Locate the cell with the specified text and output its (X, Y) center coordinate. 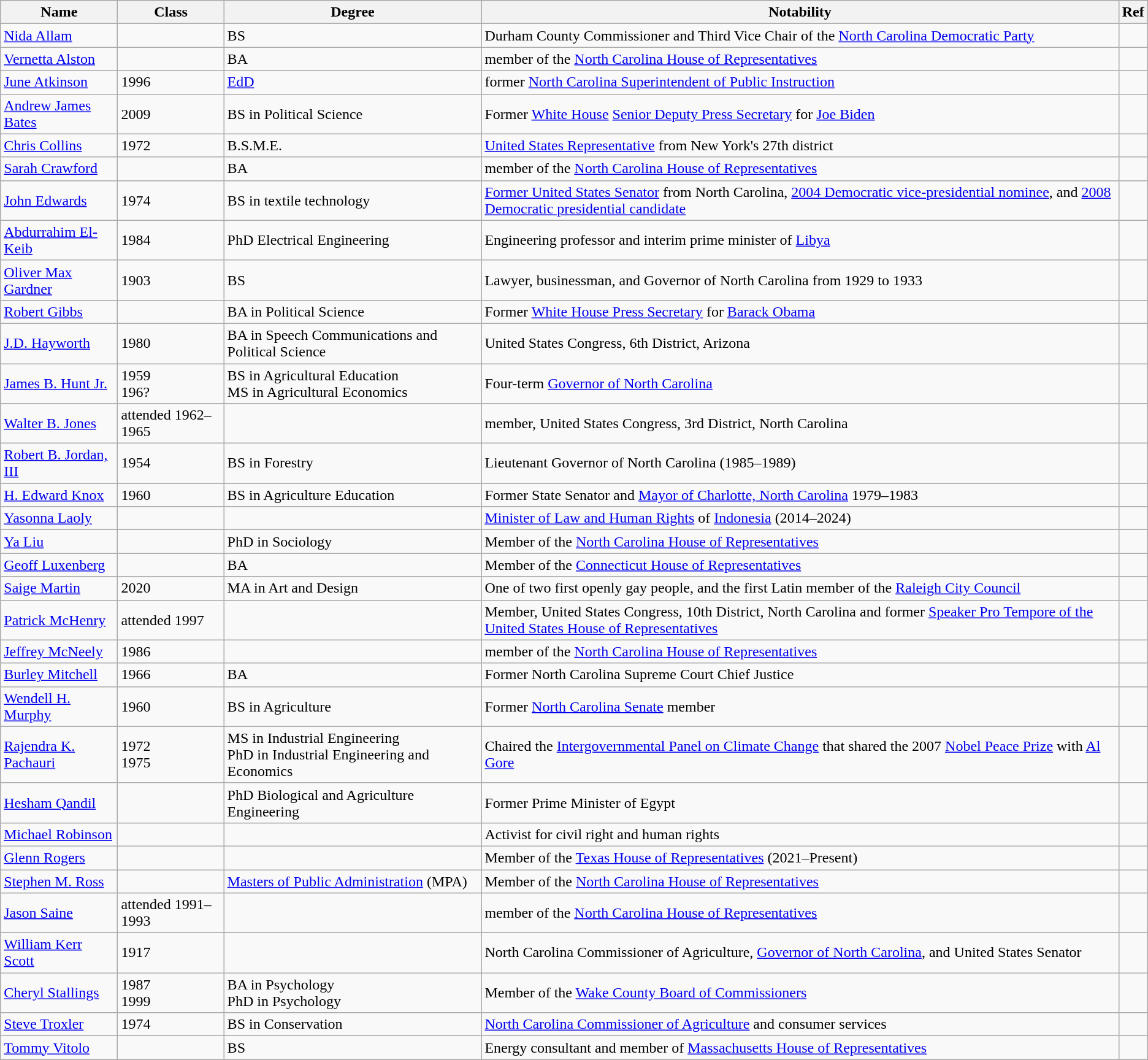
Glenn Rogers (59, 858)
Name (59, 12)
Tommy Vitolo (59, 1048)
Former Prime Minister of Egypt (800, 802)
PhD in Sociology (353, 542)
Member of the Wake County Board of Commissioners (800, 993)
2020 (170, 588)
Geoff Luxenberg (59, 565)
BS in Conservation (353, 1024)
Jason Saine (59, 913)
Stephen M. Ross (59, 881)
BA in PsychologyPhD in Psychology (353, 993)
James B. Hunt Jr. (59, 383)
Degree (353, 12)
Andrew James Bates (59, 114)
Cheryl Stallings (59, 993)
Vernetta Alston (59, 59)
attended 1997 (170, 620)
William Kerr Scott (59, 953)
former North Carolina Superintendent of Public Instruction (800, 82)
PhD Electrical Engineering (353, 240)
BS in Agricultural EducationMS in Agricultural Economics (353, 383)
John Edwards (59, 200)
Notability (800, 12)
Steve Troxler (59, 1024)
Michael Robinson (59, 834)
EdD (353, 82)
Sarah Crawford (59, 169)
J.D. Hayworth (59, 344)
BS in Forestry (353, 464)
attended 1962–1965 (170, 423)
1966 (170, 675)
Activist for civil right and human rights (800, 834)
Four-term Governor of North Carolina (800, 383)
North Carolina Commissioner of Agriculture, Governor of North Carolina, and United States Senator (800, 953)
Chaired the Intergovernmental Panel on Climate Change that shared the 2007 Nobel Peace Prize with Al Gore (800, 755)
Abdurrahim El-Keib (59, 240)
B.S.M.E. (353, 145)
1903 (170, 280)
Lawyer, businessman, and Governor of North Carolina from 1929 to 1933 (800, 280)
Member of the Texas House of Representatives (2021–Present) (800, 858)
Ref (1133, 12)
United States Congress, 6th District, Arizona (800, 344)
Yasonna Laoly (59, 518)
1984 (170, 240)
Oliver Max Gardner (59, 280)
Former White House Press Secretary for Barack Obama (800, 312)
Energy consultant and member of Massachusetts House of Representatives (800, 1048)
1986 (170, 651)
Durham County Commissioner and Third Vice Chair of the North Carolina Democratic Party (800, 36)
Ya Liu (59, 542)
PhD Biological and Agriculture Engineering (353, 802)
member, United States Congress, 3rd District, North Carolina (800, 423)
Engineering professor and interim prime minister of Libya (800, 240)
Saige Martin (59, 588)
1972 (170, 145)
1980 (170, 344)
MS in Industrial EngineeringPhD in Industrial Engineering and Economics (353, 755)
1954 (170, 464)
Robert Gibbs (59, 312)
Class (170, 12)
H. Edward Knox (59, 495)
Robert B. Jordan, III (59, 464)
Wendell H. Murphy (59, 707)
Patrick McHenry (59, 620)
Member of the Connecticut House of Representatives (800, 565)
2009 (170, 114)
BA in Political Science (353, 312)
Chris Collins (59, 145)
BS in textile technology (353, 200)
Member, United States Congress, 10th District, North Carolina and former Speaker Pro Tempore of the United States House of Representatives (800, 620)
One of two first openly gay people, and the first Latin member of the Raleigh City Council (800, 588)
Nida Allam (59, 36)
Jeffrey McNeely (59, 651)
19871999 (170, 993)
Former White House Senior Deputy Press Secretary for Joe Biden (800, 114)
Walter B. Jones (59, 423)
United States Representative from New York's 27th district (800, 145)
Former North Carolina Supreme Court Chief Justice (800, 675)
BA in Speech Communications and Political Science (353, 344)
Lieutenant Governor of North Carolina (1985–1989) (800, 464)
Former United States Senator from North Carolina, 2004 Democratic vice-presidential nominee, and 2008 Democratic presidential candidate (800, 200)
1917 (170, 953)
Masters of Public Administration (MPA) (353, 881)
Hesham Qandil (59, 802)
North Carolina Commissioner of Agriculture and consumer services (800, 1024)
attended 1991–1993 (170, 913)
Minister of Law and Human Rights of Indonesia (2014–2024) (800, 518)
BS in Agriculture (353, 707)
1996 (170, 82)
Former State Senator and Mayor of Charlotte, North Carolina 1979–1983 (800, 495)
1959196? (170, 383)
Rajendra K. Pachauri (59, 755)
Former North Carolina Senate member (800, 707)
MA in Art and Design (353, 588)
June Atkinson (59, 82)
Burley Mitchell (59, 675)
BS in Political Science (353, 114)
19721975 (170, 755)
BS in Agriculture Education (353, 495)
